Locate the cell with the specified text and output its [x, y] center coordinate. 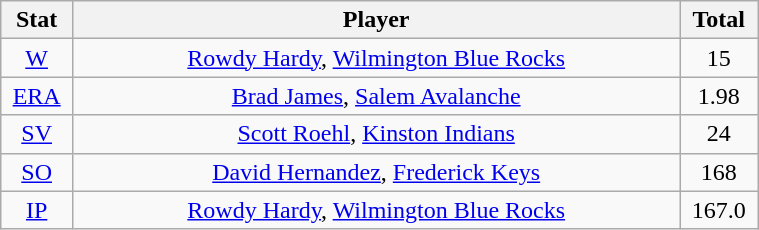
Scott Roehl, Kinston Indians [376, 134]
Brad James, Salem Avalanche [376, 96]
Stat [37, 20]
15 [719, 58]
Player [376, 20]
168 [719, 172]
SO [37, 172]
SV [37, 134]
167.0 [719, 210]
ERA [37, 96]
W [37, 58]
Total [719, 20]
David Hernandez, Frederick Keys [376, 172]
IP [37, 210]
24 [719, 134]
1.98 [719, 96]
